Output the [X, Y] coordinate of the center of the cell containing the given text.  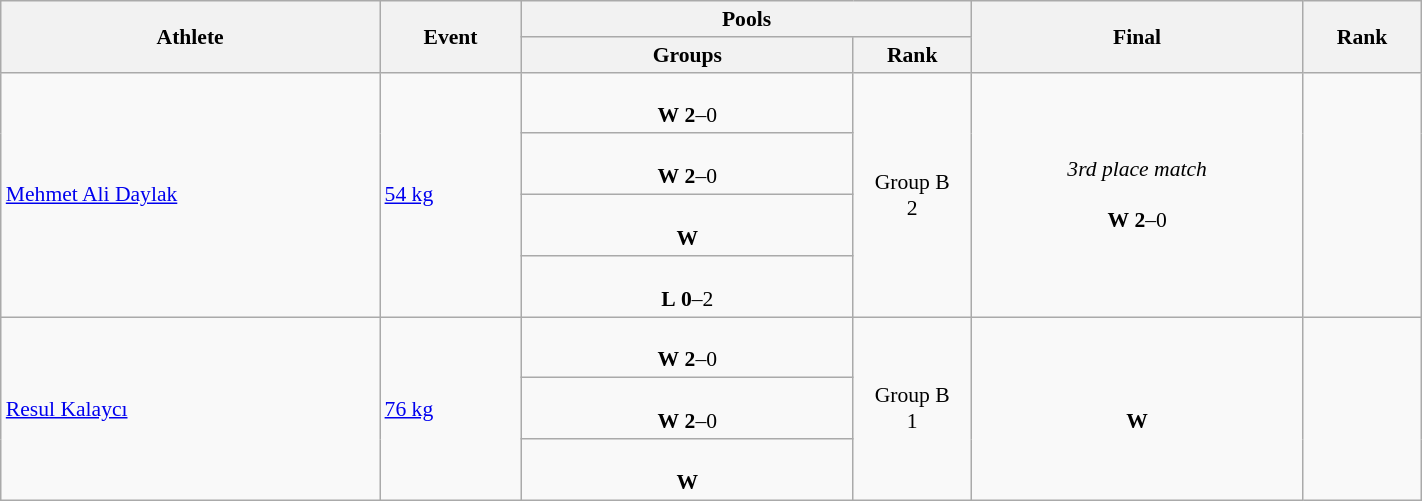
Pools [747, 19]
Final [1136, 36]
76 kg [451, 408]
Group B2 [912, 194]
Event [451, 36]
3rd place matchW 2–0 [1136, 194]
Athlete [190, 36]
Group B1 [912, 408]
54 kg [451, 194]
Groups [688, 55]
Mehmet Ali Daylak [190, 194]
L 0–2 [688, 286]
Resul Kalaycı [190, 408]
